Return the (x, y) coordinate for the center point of the cell that contains the specified text.  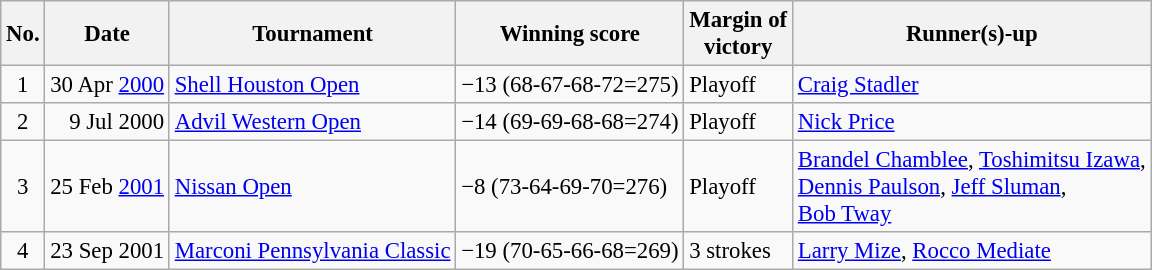
Nick Price (972, 122)
23 Sep 2001 (107, 251)
Runner(s)-up (972, 34)
Shell Houston Open (312, 85)
Margin ofvictory (738, 34)
−13 (68-67-68-72=275) (570, 85)
Date (107, 34)
−8 (73-64-69-70=276) (570, 187)
Winning score (570, 34)
No. (23, 34)
Brandel Chamblee, Toshimitsu Izawa, Dennis Paulson, Jeff Sluman, Bob Tway (972, 187)
−14 (69-69-68-68=274) (570, 122)
Tournament (312, 34)
Larry Mize, Rocco Mediate (972, 251)
−19 (70-65-66-68=269) (570, 251)
25 Feb 2001 (107, 187)
3 strokes (738, 251)
9 Jul 2000 (107, 122)
Nissan Open (312, 187)
3 (23, 187)
4 (23, 251)
1 (23, 85)
Advil Western Open (312, 122)
Marconi Pennsylvania Classic (312, 251)
2 (23, 122)
Craig Stadler (972, 85)
30 Apr 2000 (107, 85)
